Capture the cell that displays the provided text and extract its [X, Y] central coordinate. 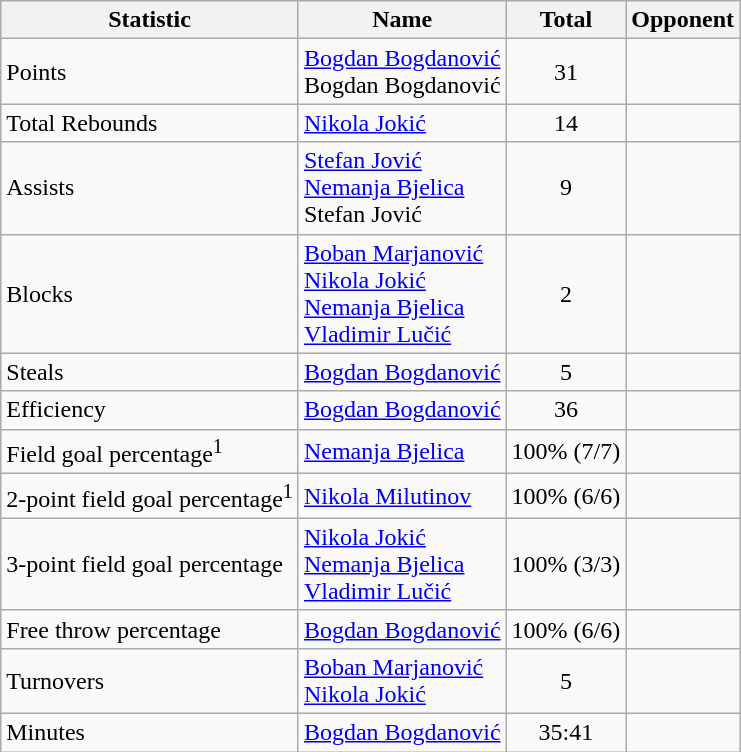
Points [150, 72]
Nikola Jokić [402, 123]
100% (7/7) [566, 452]
Free throw percentage [150, 629]
Minutes [150, 732]
Boban MarjanovićNikola Jokić [402, 680]
2-point field goal percentage1 [150, 496]
Name [402, 20]
Field goal percentage1 [150, 452]
Steals [150, 372]
Nikola Milutinov [402, 496]
Bogdan BogdanovićBogdan Bogdanović [402, 72]
Turnovers [150, 680]
Nemanja Bjelica [402, 452]
31 [566, 72]
3-point field goal percentage [150, 564]
Statistic [150, 20]
9 [566, 188]
Assists [150, 188]
Opponent [683, 20]
14 [566, 123]
Blocks [150, 294]
2 [566, 294]
Total [566, 20]
35:41 [566, 732]
Stefan JovićNemanja BjelicaStefan Jović [402, 188]
Boban MarjanovićNikola JokićNemanja BjelicaVladimir Lučić [402, 294]
100% (3/3) [566, 564]
Efficiency [150, 410]
36 [566, 410]
Nikola JokićNemanja BjelicaVladimir Lučić [402, 564]
Total Rebounds [150, 123]
